Detect which cell encompasses the target text, then output its (X, Y) center coordinate. 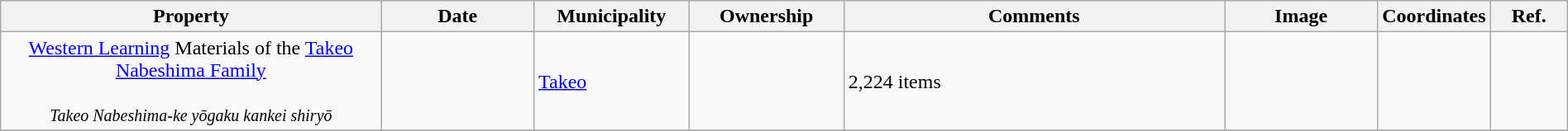
Ownership (766, 16)
2,224 items (1034, 81)
Property (191, 16)
Municipality (612, 16)
Coordinates (1434, 16)
Image (1302, 16)
Ref. (1528, 16)
Comments (1034, 16)
Date (458, 16)
Western Learning Materials of the Takeo Nabeshima FamilyTakeo Nabeshima-ke yōgaku kankei shiryō (191, 81)
Takeo (612, 81)
